Scan for the cell matching the given text and deliver its (X, Y) coordinate at center. 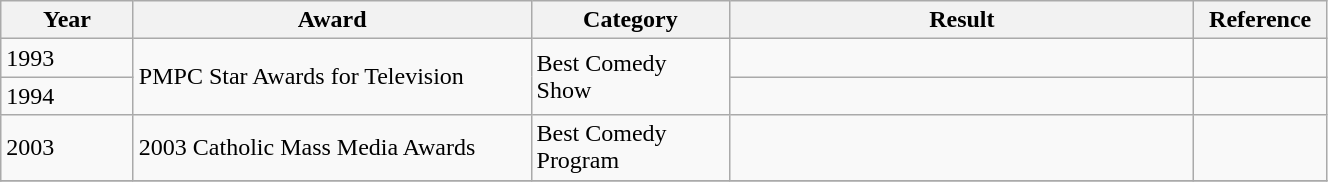
PMPC Star Awards for Television (332, 77)
Category (630, 20)
1994 (68, 96)
Best Comedy Show (630, 77)
Reference (1260, 20)
2003 (68, 148)
Best Comedy Program (630, 148)
Result (962, 20)
1993 (68, 58)
Year (68, 20)
Award (332, 20)
2003 Catholic Mass Media Awards (332, 148)
